Locate the cell with the specified text and output its [x, y] center coordinate. 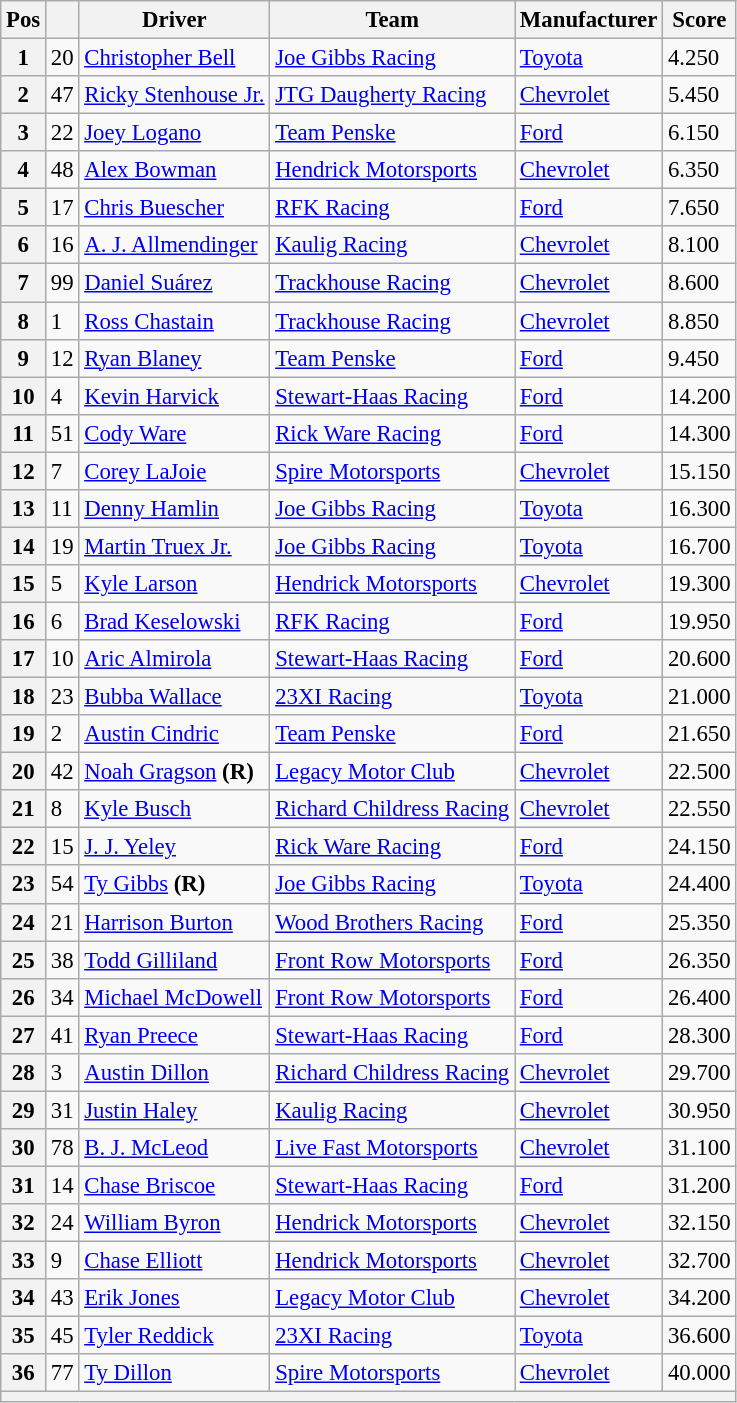
31.200 [700, 1185]
Wood Brothers Racing [392, 922]
Michael McDowell [174, 997]
15.150 [700, 471]
16.300 [700, 509]
Cody Ware [174, 433]
43 [62, 1298]
Chris Buescher [174, 208]
Austin Cindric [174, 734]
8.100 [700, 245]
7.650 [700, 208]
Manufacturer [589, 20]
Score [700, 20]
54 [62, 885]
26 [24, 997]
Alex Bowman [174, 170]
28 [24, 1073]
22.500 [700, 772]
Driver [174, 20]
16.700 [700, 546]
28.300 [700, 1035]
9.450 [700, 358]
77 [62, 1373]
26.350 [700, 960]
35 [24, 1336]
29 [24, 1110]
24.400 [700, 885]
Team [392, 20]
Ty Dillon [174, 1373]
32.150 [700, 1223]
Chase Elliott [174, 1261]
6.350 [700, 170]
25 [24, 960]
48 [62, 170]
78 [62, 1148]
24.150 [700, 847]
42 [62, 772]
Justin Haley [174, 1110]
27 [24, 1035]
4.250 [700, 58]
14.300 [700, 433]
19.950 [700, 621]
38 [62, 960]
Live Fast Motorsports [392, 1148]
Daniel Suárez [174, 283]
18 [24, 697]
47 [62, 95]
Christopher Bell [174, 58]
Ty Gibbs (R) [174, 885]
Kevin Harvick [174, 396]
32.700 [700, 1261]
Austin Dillon [174, 1073]
Martin Truex Jr. [174, 546]
40.000 [700, 1373]
6.150 [700, 133]
Denny Hamlin [174, 509]
Kyle Busch [174, 809]
Chase Briscoe [174, 1185]
Ricky Stenhouse Jr. [174, 95]
30.950 [700, 1110]
Ryan Preece [174, 1035]
13 [24, 509]
51 [62, 433]
29.700 [700, 1073]
30 [24, 1148]
21.650 [700, 734]
Harrison Burton [174, 922]
20.600 [700, 659]
JTG Daugherty Racing [392, 95]
8.850 [700, 321]
25.350 [700, 922]
William Byron [174, 1223]
99 [62, 283]
Brad Keselowski [174, 621]
Ryan Blaney [174, 358]
33 [24, 1261]
21.000 [700, 697]
A. J. Allmendinger [174, 245]
36.600 [700, 1336]
Kyle Larson [174, 584]
34.200 [700, 1298]
41 [62, 1035]
26.400 [700, 997]
Joey Logano [174, 133]
14.200 [700, 396]
8.600 [700, 283]
J. J. Yeley [174, 847]
5.450 [700, 95]
19.300 [700, 584]
Pos [24, 20]
Bubba Wallace [174, 697]
Todd Gilliland [174, 960]
32 [24, 1223]
Ross Chastain [174, 321]
36 [24, 1373]
Erik Jones [174, 1298]
45 [62, 1336]
Aric Almirola [174, 659]
31.100 [700, 1148]
Corey LaJoie [174, 471]
Noah Gragson (R) [174, 772]
B. J. McLeod [174, 1148]
Tyler Reddick [174, 1336]
22.550 [700, 809]
